Find where the given text appears and provide that cell's center as (x, y) coordinate. 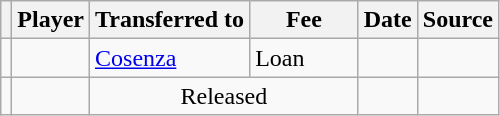
Loan (304, 58)
Player (51, 20)
Fee (304, 20)
Cosenza (170, 58)
Source (458, 20)
Released (224, 96)
Transferred to (170, 20)
Date (388, 20)
